Pinpoint the cell where the given text exists, returning its (x, y) midpoint coordinate. 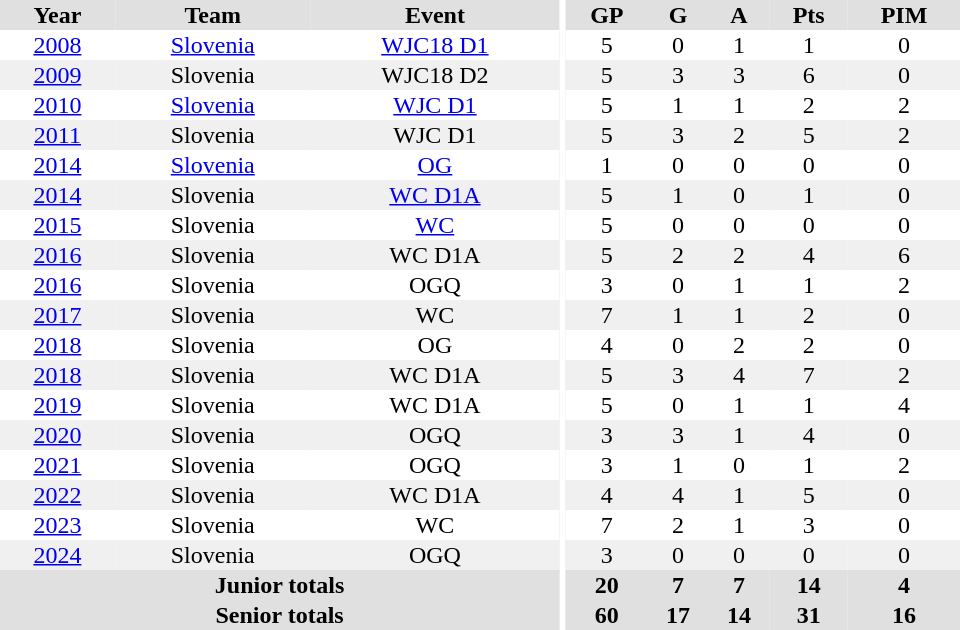
Year (58, 15)
2008 (58, 45)
60 (607, 615)
GP (607, 15)
Event (435, 15)
17 (678, 615)
WJC18 D2 (435, 75)
Senior totals (280, 615)
2022 (58, 495)
PIM (904, 15)
2015 (58, 225)
2020 (58, 435)
G (678, 15)
2023 (58, 525)
Pts (808, 15)
2011 (58, 135)
31 (808, 615)
20 (607, 585)
A (740, 15)
2017 (58, 315)
Team (213, 15)
Junior totals (280, 585)
16 (904, 615)
2024 (58, 555)
2009 (58, 75)
2010 (58, 105)
WJC18 D1 (435, 45)
2019 (58, 405)
2021 (58, 465)
